Scan for the cell matching the given text and deliver its (x, y) coordinate at center. 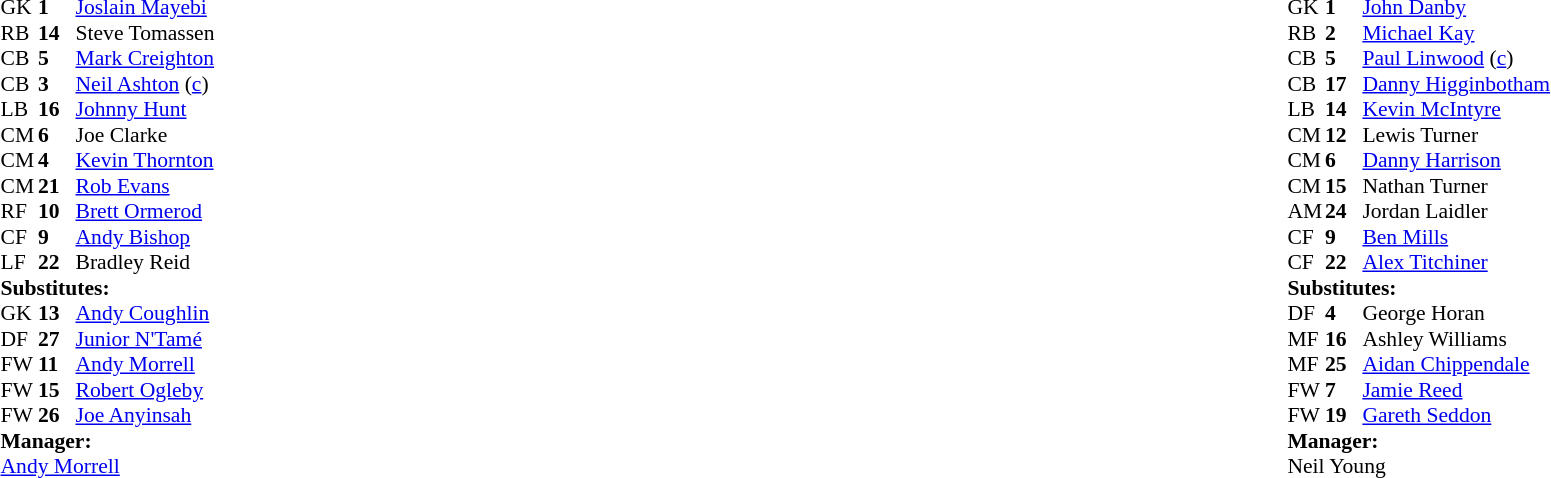
12 (1344, 135)
Aidan Chippendale (1456, 365)
Paul Linwood (c) (1456, 59)
19 (1344, 415)
Joe Clarke (146, 135)
Nathan Turner (1456, 186)
Ashley Williams (1456, 339)
26 (57, 415)
George Horan (1456, 313)
25 (1344, 365)
Alex Titchiner (1456, 263)
3 (57, 84)
11 (57, 365)
Junior N'Tamé (146, 339)
27 (57, 339)
Lewis Turner (1456, 135)
Kevin McIntyre (1456, 109)
Jamie Reed (1456, 390)
Kevin Thornton (146, 161)
13 (57, 313)
Robert Ogleby (146, 390)
Ben Mills (1456, 237)
Mark Creighton (146, 59)
24 (1344, 211)
Neil Ashton (c) (146, 84)
17 (1344, 84)
AM (1306, 211)
21 (57, 186)
Johnny Hunt (146, 109)
Rob Evans (146, 186)
10 (57, 211)
RF (19, 211)
7 (1344, 390)
Joe Anyinsah (146, 415)
Andy Morrell (146, 365)
Jordan Laidler (1456, 211)
Danny Higginbotham (1456, 84)
Andy Bishop (146, 237)
Danny Harrison (1456, 161)
Steve Tomassen (146, 33)
Gareth Seddon (1456, 415)
2 (1344, 33)
GK (19, 313)
Andy Coughlin (146, 313)
Michael Kay (1456, 33)
LF (19, 263)
Bradley Reid (146, 263)
Brett Ormerod (146, 211)
